Return [X, Y] of the center of cell containing provided text 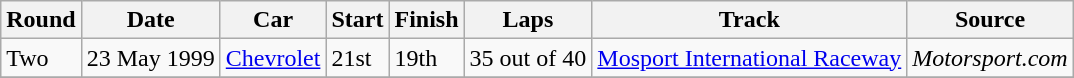
Two [41, 58]
35 out of 40 [528, 58]
Source [990, 20]
Date [150, 20]
Start [358, 20]
Mosport International Raceway [750, 58]
Motorsport.com [990, 58]
Round [41, 20]
19th [426, 58]
23 May 1999 [150, 58]
Car [273, 20]
Chevrolet [273, 58]
Laps [528, 20]
21st [358, 58]
Finish [426, 20]
Track [750, 20]
